Determine the (x, y) coordinate at the center of the cell enclosing the given text.  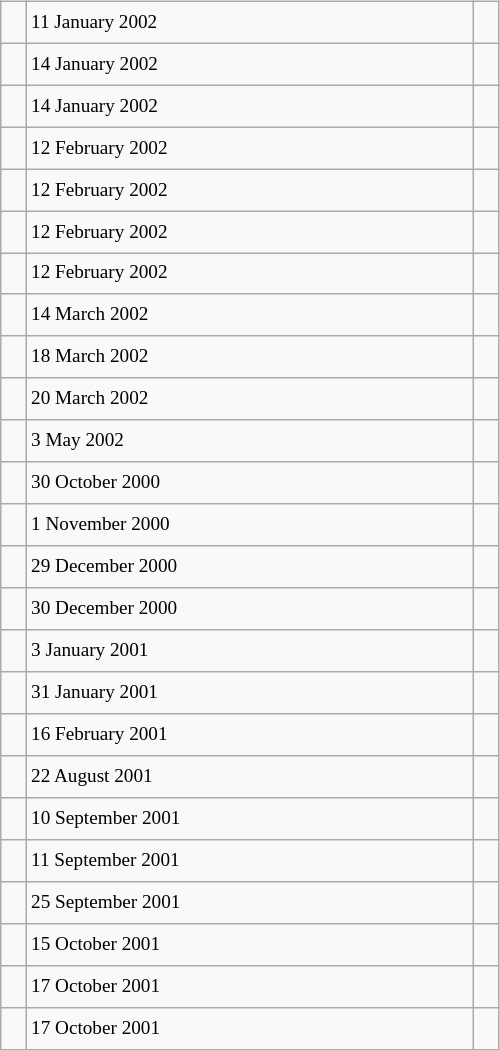
1 November 2000 (249, 525)
31 January 2001 (249, 693)
3 January 2001 (249, 651)
30 October 2000 (249, 483)
15 October 2001 (249, 944)
10 September 2001 (249, 819)
14 March 2002 (249, 315)
11 January 2002 (249, 22)
11 September 2001 (249, 861)
3 May 2002 (249, 441)
30 December 2000 (249, 609)
18 March 2002 (249, 357)
29 December 2000 (249, 567)
20 March 2002 (249, 399)
16 February 2001 (249, 735)
25 September 2001 (249, 902)
22 August 2001 (249, 777)
